Pinpoint the cell where the given text exists, returning its [X, Y] midpoint coordinate. 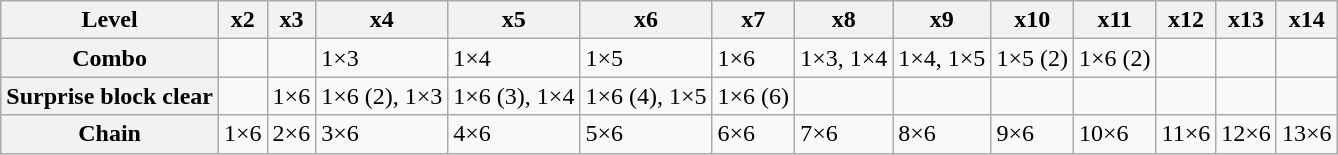
13×6 [1306, 134]
10×6 [1114, 134]
Surprise block clear [110, 96]
6×6 [754, 134]
x12 [1186, 20]
x2 [242, 20]
x14 [1306, 20]
11×6 [1186, 134]
1×4, 1×5 [942, 58]
1×3, 1×4 [844, 58]
x9 [942, 20]
3×6 [382, 134]
1×6 (2), 1×3 [382, 96]
x8 [844, 20]
Level [110, 20]
1×4 [514, 58]
8×6 [942, 134]
12×6 [1246, 134]
1×6 (2) [1114, 58]
x13 [1246, 20]
x5 [514, 20]
x7 [754, 20]
Chain [110, 134]
x3 [292, 20]
x10 [1032, 20]
x6 [646, 20]
Combo [110, 58]
2×6 [292, 134]
1×6 (4), 1×5 [646, 96]
1×6 (3), 1×4 [514, 96]
7×6 [844, 134]
9×6 [1032, 134]
1×5 (2) [1032, 58]
4×6 [514, 134]
x4 [382, 20]
5×6 [646, 134]
x11 [1114, 20]
1×5 [646, 58]
1×3 [382, 58]
1×6 (6) [754, 96]
